For the text-containing cell, return its midpoint in [x, y] coordinate format. 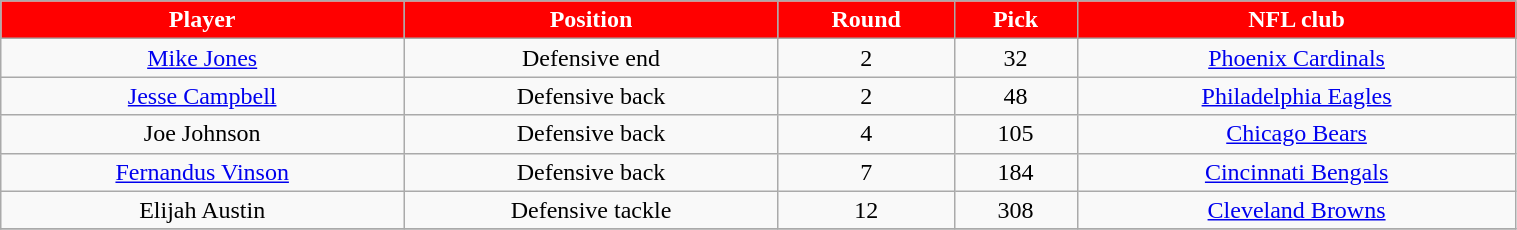
32 [1016, 58]
Jesse Campbell [202, 96]
Chicago Bears [1296, 134]
Player [202, 20]
Philadelphia Eagles [1296, 96]
Pick [1016, 20]
Defensive tackle [592, 210]
12 [866, 210]
Fernandus Vinson [202, 172]
48 [1016, 96]
NFL club [1296, 20]
Defensive end [592, 58]
105 [1016, 134]
Position [592, 20]
Elijah Austin [202, 210]
Mike Jones [202, 58]
Round [866, 20]
4 [866, 134]
Joe Johnson [202, 134]
308 [1016, 210]
Cleveland Browns [1296, 210]
7 [866, 172]
Cincinnati Bengals [1296, 172]
184 [1016, 172]
Phoenix Cardinals [1296, 58]
